Locate the cell with the specified text and output its (x, y) center coordinate. 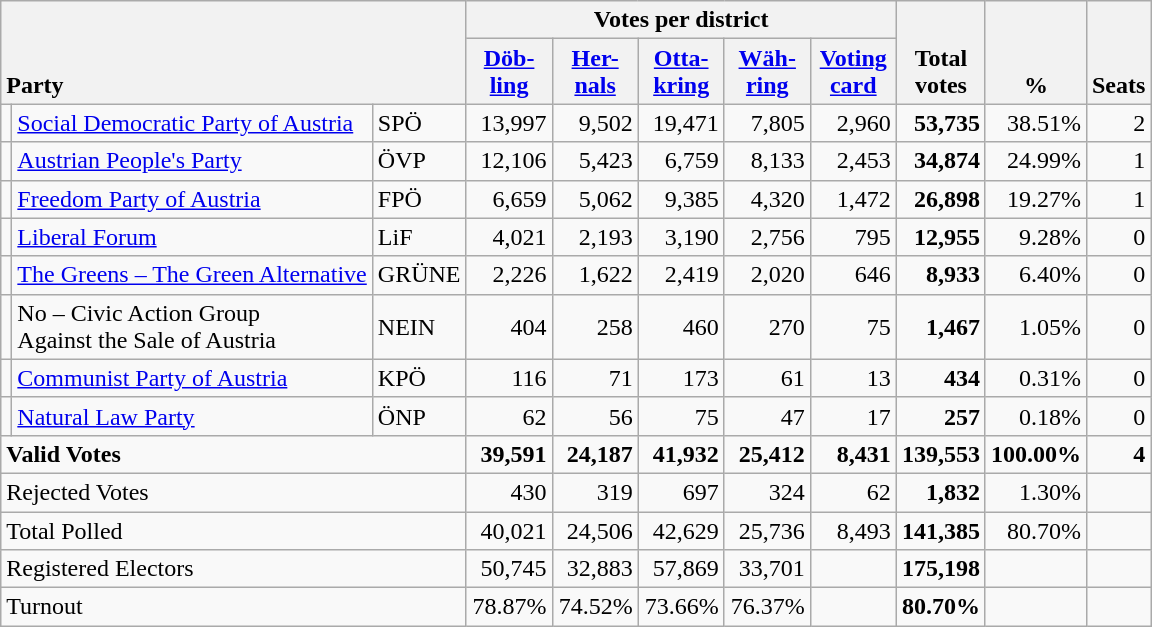
Party (234, 52)
319 (595, 492)
33,701 (767, 569)
Wäh-ring (767, 72)
56 (595, 416)
9.28% (1036, 237)
ÖVP (419, 161)
257 (940, 416)
Turnout (234, 607)
7,805 (767, 123)
5,062 (595, 199)
173 (681, 378)
53,735 (940, 123)
1,622 (595, 275)
141,385 (940, 531)
78.87% (509, 607)
1,472 (853, 199)
6,659 (509, 199)
73.66% (681, 607)
2,419 (681, 275)
4 (1118, 454)
Total Polled (234, 531)
Social Democratic Party of Austria (192, 123)
19.27% (1036, 199)
Valid Votes (234, 454)
Seats (1118, 52)
1,832 (940, 492)
61 (767, 378)
116 (509, 378)
100.00% (1036, 454)
1.30% (1036, 492)
NEIN (419, 326)
13,997 (509, 123)
41,932 (681, 454)
434 (940, 378)
25,412 (767, 454)
324 (767, 492)
2,226 (509, 275)
19,471 (681, 123)
8,431 (853, 454)
9,502 (595, 123)
4,320 (767, 199)
270 (767, 326)
2,453 (853, 161)
697 (681, 492)
39,591 (509, 454)
Döb-ling (509, 72)
No – Civic Action GroupAgainst the Sale of Austria (192, 326)
Communist Party of Austria (192, 378)
8,133 (767, 161)
34,874 (940, 161)
Votingcard (853, 72)
38.51% (1036, 123)
6,759 (681, 161)
47 (767, 416)
76.37% (767, 607)
17 (853, 416)
2 (1118, 123)
9,385 (681, 199)
258 (595, 326)
25,736 (767, 531)
0.31% (1036, 378)
3,190 (681, 237)
Natural Law Party (192, 416)
32,883 (595, 569)
57,869 (681, 569)
Otta-kring (681, 72)
5,423 (595, 161)
139,553 (940, 454)
404 (509, 326)
2,960 (853, 123)
% (1036, 52)
12,106 (509, 161)
4,021 (509, 237)
460 (681, 326)
646 (853, 275)
Totalvotes (940, 52)
Rejected Votes (234, 492)
Freedom Party of Austria (192, 199)
The Greens – The Green Alternative (192, 275)
6.40% (1036, 275)
74.52% (595, 607)
8,933 (940, 275)
1.05% (1036, 326)
Her-nals (595, 72)
50,745 (509, 569)
0.18% (1036, 416)
24,506 (595, 531)
26,898 (940, 199)
12,955 (940, 237)
40,021 (509, 531)
KPÖ (419, 378)
175,198 (940, 569)
13 (853, 378)
SPÖ (419, 123)
2,020 (767, 275)
Liberal Forum (192, 237)
8,493 (853, 531)
GRÜNE (419, 275)
42,629 (681, 531)
FPÖ (419, 199)
Austrian People's Party (192, 161)
2,193 (595, 237)
Votes per district (681, 20)
24,187 (595, 454)
LiF (419, 237)
430 (509, 492)
795 (853, 237)
1,467 (940, 326)
71 (595, 378)
2,756 (767, 237)
Registered Electors (234, 569)
ÖNP (419, 416)
24.99% (1036, 161)
